Scan for the cell matching the given text and deliver its (X, Y) coordinate at center. 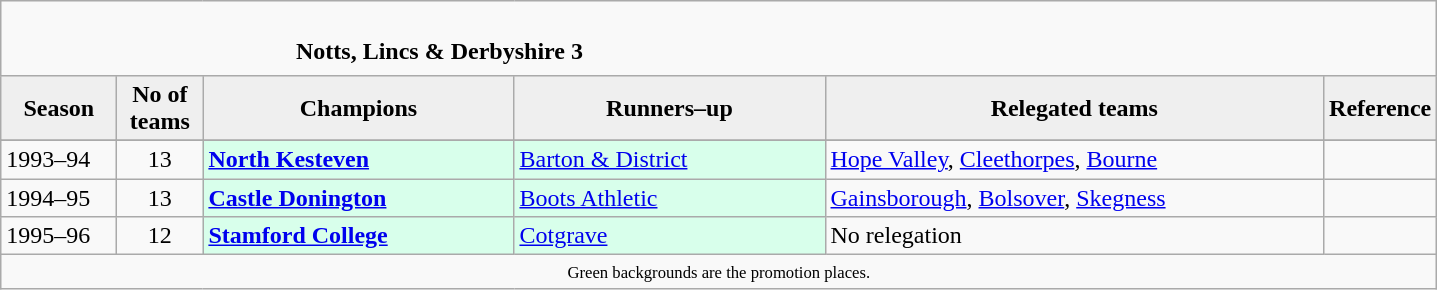
No relegation (1074, 236)
Cotgrave (670, 236)
1995–96 (59, 236)
Season (59, 108)
Barton & District (670, 159)
No of teams (160, 108)
Relegated teams (1074, 108)
Champions (358, 108)
Hope Valley, Cleethorpes, Bourne (1074, 159)
Runners–up (670, 108)
Green backgrounds are the promotion places. (719, 272)
Castle Donington (358, 197)
Reference (1380, 108)
1994–95 (59, 197)
Gainsborough, Bolsover, Skegness (1074, 197)
1993–94 (59, 159)
North Kesteven (358, 159)
Boots Athletic (670, 197)
12 (160, 236)
Stamford College (358, 236)
